Pinpoint the cell where the given text exists, returning its (X, Y) midpoint coordinate. 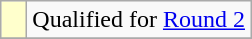
Qualified for Round 2 (139, 20)
